Locate the cell with the specified text and output its (x, y) center coordinate. 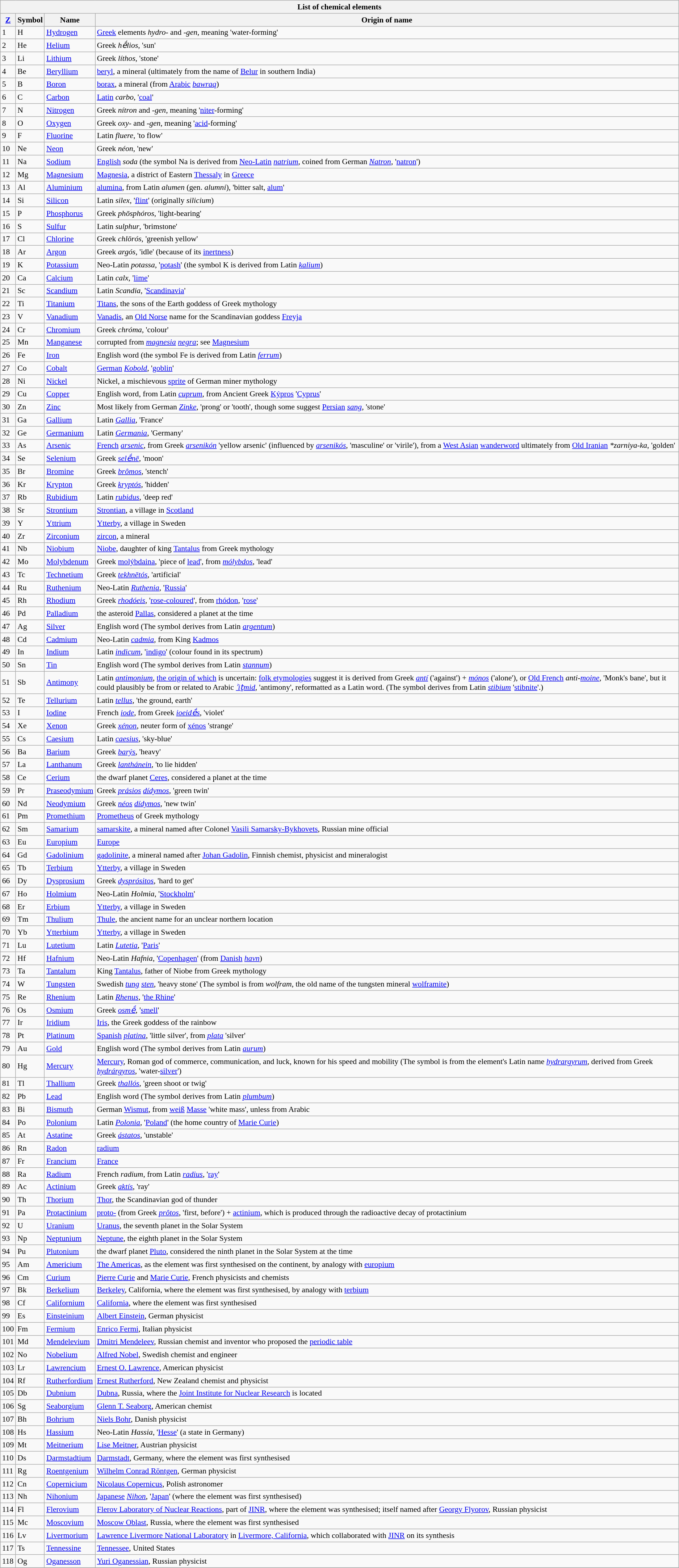
102 (8, 1355)
113 (8, 1497)
Carbon (70, 97)
Flerovium (70, 1510)
Niobium (70, 549)
Cs (30, 739)
Sn (30, 665)
Thulium (70, 919)
Dysprosium (70, 881)
English soda (the symbol Na is derived from Neo-Latin natrium, coined from German Natron, 'natron') (387, 162)
Vanadium (70, 317)
Name (70, 20)
25 (8, 342)
Alfred Nobel, Swedish chemist and engineer (387, 1355)
Neo-Latin Holmia, 'Stockholm' (387, 894)
U (30, 1226)
Sulfur (70, 226)
Nd (30, 804)
S (30, 226)
34 (8, 459)
42 (8, 562)
Neo-Latin Ruthenia, 'Russia' (387, 588)
Greek líthos, 'stone' (387, 59)
112 (8, 1484)
27 (8, 368)
Indium (70, 652)
beryl, a mineral (ultimately from the name of Belur in southern India) (387, 71)
Db (30, 1393)
He (30, 46)
97 (8, 1290)
2 (8, 46)
Uranus, the seventh planet in the Solar System (387, 1226)
Yuri Oganessian, Russian physicist (387, 1561)
Co (30, 368)
California, where the element was first synthesised (387, 1303)
110 (8, 1458)
Neodymium (70, 804)
Mercury (70, 1066)
13 (8, 188)
Zn (30, 407)
8 (8, 123)
Mc (30, 1523)
Greek dysprósitos, 'hard to get' (387, 881)
Rhodium (70, 601)
Cerium (70, 778)
Cf (30, 1303)
20 (8, 278)
Cm (30, 1277)
Protactinium (70, 1213)
Nh (30, 1497)
73 (8, 971)
Roentgenium (70, 1471)
Wilhelm Conrad Röntgen, German physicist (387, 1471)
26 (8, 355)
7 (8, 110)
Greek lanthánein, 'to lie hidden' (387, 765)
Radon (70, 1148)
Copernicium (70, 1484)
91 (8, 1213)
14 (8, 201)
Silicon (70, 201)
Si (30, 201)
Greek ástatos, 'unstable' (387, 1135)
Greek phōsphóros, 'light-bearing' (387, 213)
50 (8, 665)
Am (30, 1264)
N (30, 110)
56 (8, 752)
Rg (30, 1471)
Fluorine (70, 136)
Greek tekhnētós, 'artificial' (387, 575)
Gd (30, 855)
21 (8, 291)
Latin indicum, 'indigo' (colour found in its spectrum) (387, 652)
54 (8, 726)
Nihonium (70, 1497)
Neon (70, 149)
Rutherfordium (70, 1381)
69 (8, 919)
40 (8, 536)
Ar (30, 252)
Latin Gallia, 'France' (387, 420)
Bh (30, 1419)
I (30, 713)
Neptune, the eighth planet in the Solar System (387, 1239)
Vanadis, an Old Norse name for the Scandinavian goddess Freyja (387, 317)
Ag (30, 626)
Sr (30, 510)
22 (8, 304)
37 (8, 497)
Uranium (70, 1226)
Yb (30, 933)
Mg (30, 175)
Np (30, 1239)
Nitrogen (70, 110)
Hassium (70, 1432)
Os (30, 1010)
Copper (70, 394)
Moscow Oblast, Russia, where the element was first synthesised (387, 1523)
Thor, the Scandinavian god of thunder (387, 1200)
Mo (30, 562)
Samarium (70, 829)
Tellurium (70, 700)
Bohrium (70, 1419)
Sg (30, 1406)
6 (8, 97)
92 (8, 1226)
39 (8, 523)
80 (8, 1066)
Latin Germania, 'Germany' (387, 433)
90 (8, 1200)
Latin caesius, 'sky-blue' (387, 739)
C (30, 97)
45 (8, 601)
75 (8, 997)
Se (30, 459)
107 (8, 1419)
30 (8, 407)
44 (8, 588)
72 (8, 958)
Silver (70, 626)
No (30, 1355)
Lv (30, 1535)
Polonium (70, 1122)
Radium (70, 1174)
Fermium (70, 1329)
53 (8, 713)
12 (8, 175)
Astatine (70, 1135)
Boron (70, 84)
Terbium (70, 868)
W (30, 984)
Erbium (70, 907)
Tungsten (70, 984)
Californium (70, 1303)
Latin calx, 'lime' (387, 278)
Chromium (70, 330)
Phosphorus (70, 213)
82 (8, 1097)
Neo-Latin potassa, 'potash' (the symbol K is derived from Latin kalium) (387, 265)
71 (8, 946)
46 (8, 614)
116 (8, 1535)
77 (8, 1023)
Te (30, 700)
60 (8, 804)
81 (8, 1084)
15 (8, 213)
18 (8, 252)
Lanthanum (70, 765)
Platinum (70, 1036)
Sb (30, 683)
31 (8, 420)
38 (8, 510)
Es (30, 1316)
Thorium (70, 1200)
Mendelevium (70, 1342)
Cl (30, 239)
Greek nítron and -gen, meaning 'niter-forming' (387, 110)
the dwarf planet Ceres, considered a planet at the time (387, 778)
Molybdenum (70, 562)
Ti (30, 304)
Rb (30, 497)
Cd (30, 639)
Zirconium (70, 536)
Magnesia, a district of Eastern Thessaly in Greece (387, 175)
64 (8, 855)
Ni (30, 381)
Spanish platina, 'little silver', from plata 'silver' (387, 1036)
French iode, from Greek ioeidḗs, 'violet' (387, 713)
Md (30, 1342)
Pm (30, 816)
67 (8, 894)
Rubidium (70, 497)
Cu (30, 394)
Nb (30, 549)
Greek barýs, 'heavy' (387, 752)
English word (the symbol Fe is derived from Latin ferrum) (387, 355)
114 (8, 1510)
Cobalt (70, 368)
111 (8, 1471)
K (30, 265)
German Wismut, from weiß Masse 'white mass', unless from Arabic (387, 1110)
48 (8, 639)
Ernest Rutherford, New Zealand chemist and physicist (387, 1381)
Berkelium (70, 1290)
Magnesium (70, 175)
35 (8, 472)
Hf (30, 958)
King Tantalus, father of Niobe from Greek mythology (387, 971)
Bi (30, 1110)
Ga (30, 420)
Titans, the sons of the Earth goddess of Greek mythology (387, 304)
Gold (70, 1049)
Gadolinium (70, 855)
Ir (30, 1023)
Greek aktís, 'ray' (387, 1187)
Greek brômos, 'stench' (387, 472)
Zinc (70, 407)
Curium (70, 1277)
Dmitri Mendeleev, Russian chemist and inventor who proposed the periodic table (387, 1342)
Kr (30, 484)
Germanium (70, 433)
Y (30, 523)
Oxygen (70, 123)
104 (8, 1381)
English word (The symbol derives from Latin stannum) (387, 665)
Americium (70, 1264)
English word (The symbol derives from Latin plumbum) (387, 1097)
English word (The symbol derives from Latin argentum) (387, 626)
Latin silex, 'flint' (originally silicium) (387, 201)
Th (30, 1200)
Osmium (70, 1010)
Yttrium (70, 523)
gadolinite, a mineral named after Johan Gadolin, Finnish chemist, physicist and mineralogist (387, 855)
Niels Bohr, Danish physicist (387, 1419)
the dwarf planet Pluto, considered the ninth planet in the Solar System at the time (387, 1252)
Technetium (70, 575)
Lithium (70, 59)
Neo-Latin Hafnia, 'Copenhagen' (from Danish havn) (387, 958)
95 (8, 1264)
1 (8, 33)
The Americas, as the element was first synthesised on the continent, by analogy with europium (387, 1264)
H (30, 33)
Europium (70, 842)
In (30, 652)
List of chemical elements (340, 7)
85 (8, 1135)
Cn (30, 1484)
borax, a mineral (from Arabic bawraq) (387, 84)
Greek selḗnē, 'moon' (387, 459)
Pr (30, 791)
84 (8, 1122)
P (30, 213)
68 (8, 907)
Lutetium (70, 946)
Gallium (70, 420)
Lead (70, 1097)
V (30, 317)
5 (8, 84)
Europe (387, 842)
Nicolaus Copernicus, Polish astronomer (387, 1484)
Latin Lutetia, 'Paris' (387, 946)
Tantalum (70, 971)
Iodine (70, 713)
Potassium (70, 265)
41 (8, 549)
Ce (30, 778)
94 (8, 1252)
Pa (30, 1213)
Francium (70, 1161)
Ac (30, 1187)
28 (8, 381)
19 (8, 265)
108 (8, 1432)
106 (8, 1406)
Latin Polonia, 'Poland' (the home country of Marie Curie) (387, 1122)
Z (8, 20)
51 (8, 683)
93 (8, 1239)
Thallium (70, 1084)
29 (8, 394)
Oganesson (70, 1561)
Ru (30, 588)
Fr (30, 1161)
57 (8, 765)
87 (8, 1161)
Hs (30, 1432)
Re (30, 997)
76 (8, 1010)
Latin rubidus, 'deep red' (387, 497)
78 (8, 1036)
63 (8, 842)
Holmium (70, 894)
Thule, the ancient name for an unclear northern location (387, 919)
11 (8, 162)
Swedish tung sten, 'heavy stone' (The symbol is from wolfram, the old name of the tungsten mineral wolframite) (387, 984)
47 (8, 626)
96 (8, 1277)
9 (8, 136)
Nickel (70, 381)
Japanese Nihon, 'Japan' (where the element was first synthesised) (387, 1497)
Greek argós, 'idle' (because of its inertness) (387, 252)
Moscovium (70, 1523)
zircon, a mineral (387, 536)
Seaborgium (70, 1406)
105 (8, 1393)
Er (30, 907)
Nobelium (70, 1355)
Hg (30, 1066)
Aluminium (70, 188)
Pd (30, 614)
Sodium (70, 162)
Ta (30, 971)
Palladium (70, 614)
Dubnium (70, 1393)
Prometheus of Greek mythology (387, 816)
Fe (30, 355)
Tb (30, 868)
Bromine (70, 472)
Tm (30, 919)
Rhenium (70, 997)
99 (8, 1316)
Po (30, 1122)
corrupted from magnesia negra; see Magnesium (387, 342)
Praseodymium (70, 791)
58 (8, 778)
Hafnium (70, 958)
Calcium (70, 278)
Latin fluere, 'to flow' (387, 136)
alumina, from Latin alumen (gen. alumni), 'bitter salt, alum' (387, 188)
79 (8, 1049)
Actinium (70, 1187)
O (30, 123)
proto- (from Greek prôtos, 'first, before') + actinium, which is produced through the radioactive decay of protactinium (387, 1213)
Manganese (70, 342)
3 (8, 59)
Bismuth (70, 1110)
101 (8, 1342)
English word, from Latin cuprum, from Ancient Greek Kýpros 'Cyprus' (387, 394)
Rf (30, 1381)
103 (8, 1368)
Symbol (30, 20)
43 (8, 575)
Darmstadtium (70, 1458)
Strontium (70, 510)
Xe (30, 726)
Sm (30, 829)
65 (8, 868)
Tin (70, 665)
Li (30, 59)
Berkeley, California, where the element was first synthesised, by analogy with terbium (387, 1290)
Meitnerium (70, 1445)
Selenium (70, 459)
Greek oxy- and -gen, meaning 'acid-forming' (387, 123)
74 (8, 984)
23 (8, 317)
10 (8, 149)
German Kobold, 'goblin' (387, 368)
32 (8, 433)
Barium (70, 752)
Greek molýbdaina, 'piece of lead', from mólybdos, 'lead' (387, 562)
Be (30, 71)
89 (8, 1187)
Al (30, 188)
Albert Einstein, German physicist (387, 1316)
Greek rhodóeis, 'rose-coloured', from rhódon, 'rose' (387, 601)
Greek kryptós, 'hidden' (387, 484)
Hydrogen (70, 33)
samarskite, a mineral named after Colonel Vasili Samarsky-Bykhovets, Russian mine official (387, 829)
Ds (30, 1458)
Arsenic (70, 446)
Pt (30, 1036)
radium (387, 1148)
Latin tellus, 'the ground, earth' (387, 700)
66 (8, 881)
62 (8, 829)
55 (8, 739)
Strontian, a village in Scotland (387, 510)
Pb (30, 1097)
Neo-Latin Hassia, 'Hesse' (a state in Germany) (387, 1432)
Ne (30, 149)
Neo-Latin cadmia, from King Kadmos (387, 639)
Iridium (70, 1023)
F (30, 136)
Ruthenium (70, 588)
Greek xénon, neuter form of xénos 'strange' (387, 726)
Neptunium (70, 1239)
117 (8, 1548)
Promethium (70, 816)
36 (8, 484)
Scandium (70, 291)
Titanium (70, 304)
49 (8, 652)
Lu (30, 946)
100 (8, 1329)
Ra (30, 1174)
Lr (30, 1368)
Sc (30, 291)
the asteroid Pallas, considered a planet at the time (387, 614)
Ba (30, 752)
4 (8, 71)
109 (8, 1445)
Enrico Fermi, Italian physicist (387, 1329)
17 (8, 239)
Argon (70, 252)
Greek osmḗ, 'smell' (387, 1010)
Mn (30, 342)
Greek thallós, 'green shoot or twig' (387, 1084)
Latin Scandia, 'Scandinavia' (387, 291)
Cadmium (70, 639)
33 (8, 446)
Na (30, 162)
Greek prásios dídymos, 'green twin' (387, 791)
Caesium (70, 739)
Helium (70, 46)
Lise Meitner, Austrian physicist (387, 1445)
Au (30, 1049)
Iron (70, 355)
Pierre Curie and Marie Curie, French physicists and chemists (387, 1277)
Tennessee, United States (387, 1548)
Tc (30, 575)
As (30, 446)
Glenn T. Seaborg, American chemist (387, 1406)
Eu (30, 842)
Latin carbo, 'coal' (387, 97)
Fm (30, 1329)
B (30, 84)
Origin of name (387, 20)
86 (8, 1148)
Tl (30, 1084)
Lawrencium (70, 1368)
118 (8, 1561)
Ytterbium (70, 933)
16 (8, 226)
83 (8, 1110)
88 (8, 1174)
Dubna, Russia, where the Joint Institute for Nuclear Research is located (387, 1393)
Darmstadt, Germany, where the element was first synthesised (387, 1458)
115 (8, 1523)
Plutonium (70, 1252)
Dy (30, 881)
Br (30, 472)
Ernest O. Lawrence, American physicist (387, 1368)
Einsteinium (70, 1316)
Greek elements hydro- and -gen, meaning 'water-forming' (387, 33)
Latin Rhenus, 'the Rhine' (387, 997)
Bk (30, 1290)
Cr (30, 330)
Greek chróma, 'colour' (387, 330)
Tennessine (70, 1548)
Beryllium (70, 71)
Latin sulphur, 'brimstone' (387, 226)
La (30, 765)
Livermorium (70, 1535)
Xenon (70, 726)
24 (8, 330)
Zr (30, 536)
Antimony (70, 683)
Rn (30, 1148)
French radium, from Latin radius, 'ray' (387, 1174)
Iris, the Greek goddess of the rainbow (387, 1023)
98 (8, 1303)
Ca (30, 278)
Krypton (70, 484)
Ts (30, 1548)
Lawrence Livermore National Laboratory in Livermore, California, which collaborated with JINR on its synthesis (387, 1535)
France (387, 1161)
Greek chlōrós, 'greenish yellow' (387, 239)
Most likely from German Zinke, 'prong' or 'tooth', though some suggest Persian sang, 'stone' (387, 407)
Greek néos dídymos, 'new twin' (387, 804)
Og (30, 1561)
59 (8, 791)
At (30, 1135)
Pu (30, 1252)
Greek néon, 'new' (387, 149)
52 (8, 700)
Nickel, a mischievous sprite of German miner mythology (387, 381)
61 (8, 816)
Greek hḗlios, 'sun' (387, 46)
70 (8, 933)
English word (The symbol derives from Latin aurum) (387, 1049)
Chlorine (70, 239)
Flerov Laboratory of Nuclear Reactions, part of JINR, where the element was synthesised; itself named after Georgy Flyorov, Russian physicist (387, 1510)
Rh (30, 601)
Ho (30, 894)
Mt (30, 1445)
Fl (30, 1510)
Niobe, daughter of king Tantalus from Greek mythology (387, 549)
Ge (30, 433)
